Return (x, y) of the center of cell containing provided text 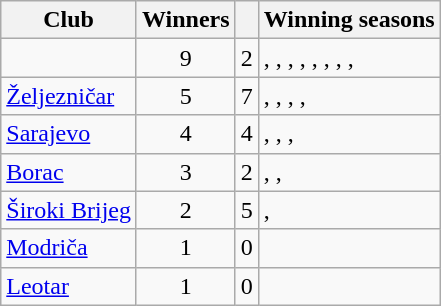
, , , (349, 134)
Sarajevo (69, 134)
9 (186, 58)
7 (246, 96)
Široki Brijeg (69, 210)
3 (186, 172)
Borac (69, 172)
, , , , , , , , (349, 58)
Winning seasons (349, 20)
, , , , (349, 96)
Club (69, 20)
Željezničar (69, 96)
, , (349, 172)
, (349, 210)
Modriča (69, 248)
Winners (186, 20)
Leotar (69, 286)
